Detect which cell encompasses the target text, then output its (X, Y) center coordinate. 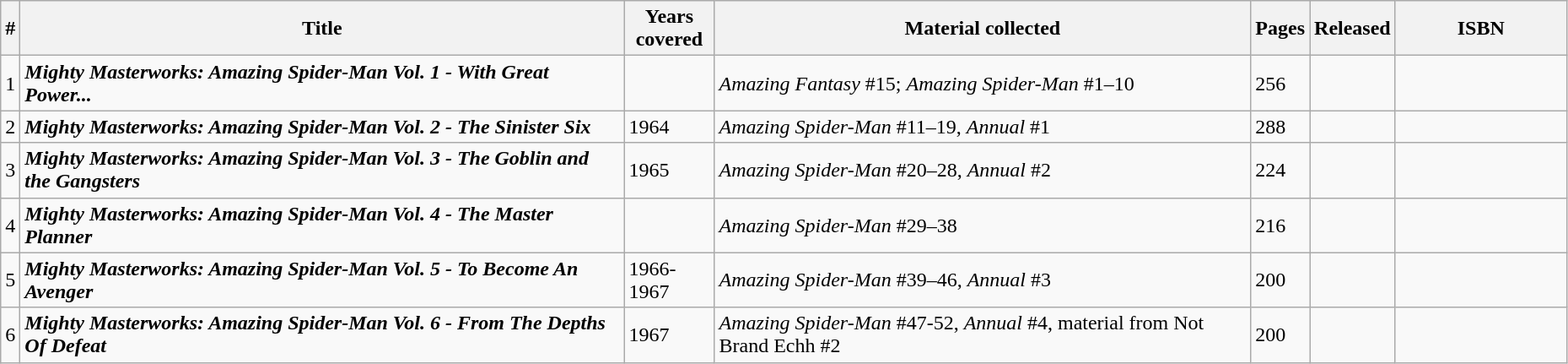
# (10, 29)
Released (1353, 29)
Material collected (983, 29)
Amazing Fantasy #15; Amazing Spider-Man #1–10 (983, 83)
Amazing Spider-Man #29–38 (983, 225)
256 (1280, 83)
2 (10, 127)
Amazing Spider-Man #39–46, Annual #3 (983, 280)
Amazing Spider-Man #20–28, Annual #2 (983, 171)
ISBN (1481, 29)
Pages (1280, 29)
Mighty Masterworks: Amazing Spider-Man Vol. 3 - The Goblin and the Gangsters (322, 171)
6 (10, 334)
Amazing Spider-Man #47-52, Annual #4, material from Not Brand Echh #2 (983, 334)
216 (1280, 225)
Mighty Masterworks: Amazing Spider-Man Vol. 6 - From The Depths Of Defeat (322, 334)
Title (322, 29)
1965 (670, 171)
4 (10, 225)
1964 (670, 127)
Mighty Masterworks: Amazing Spider-Man Vol. 1 - With Great Power... (322, 83)
288 (1280, 127)
5 (10, 280)
1 (10, 83)
3 (10, 171)
1967 (670, 334)
224 (1280, 171)
Years covered (670, 29)
Mighty Masterworks: Amazing Spider-Man Vol. 5 - To Become An Avenger (322, 280)
Amazing Spider-Man #11–19, Annual #1 (983, 127)
Mighty Masterworks: Amazing Spider-Man Vol. 4 - The Master Planner (322, 225)
1966-1967 (670, 280)
Mighty Masterworks: Amazing Spider-Man Vol. 2 - The Sinister Six (322, 127)
